Return the [X, Y] coordinate for the center point of the cell that contains the specified text.  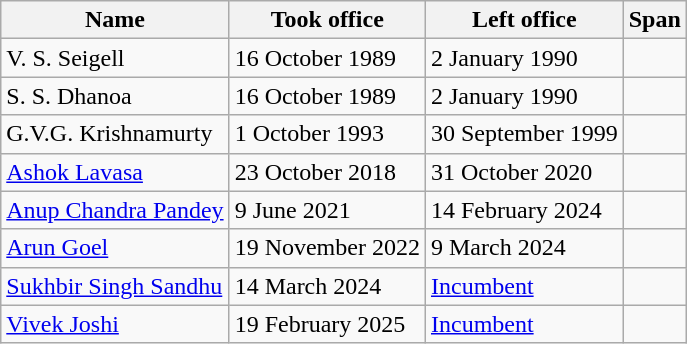
Arun Goel [115, 248]
V. S. Seigell [115, 58]
30 September 1999 [524, 134]
Left office [524, 20]
14 March 2024 [327, 286]
Ashok Lavasa [115, 172]
9 March 2024 [524, 248]
19 February 2025 [327, 324]
31 October 2020 [524, 172]
Span [654, 20]
G.V.G. Krishnamurty [115, 134]
S. S. Dhanoa [115, 96]
14 February 2024 [524, 210]
Anup Chandra Pandey [115, 210]
Took office [327, 20]
Sukhbir Singh Sandhu [115, 286]
9 June 2021 [327, 210]
Name [115, 20]
23 October 2018 [327, 172]
Vivek Joshi [115, 324]
1 October 1993 [327, 134]
19 November 2022 [327, 248]
